Provide the [X, Y] coordinate of the cell's center where the given text is located.  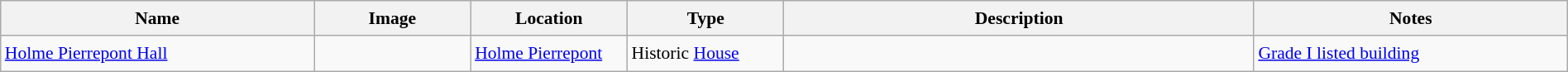
Name [157, 18]
Grade I listed building [1411, 55]
Holme Pierrepont [549, 55]
Historic House [706, 55]
Location [549, 18]
Image [392, 18]
Holme Pierrepont Hall [157, 55]
Notes [1411, 18]
Description [1019, 18]
Type [706, 18]
